Search for the cell housing the specified text and yield its [x, y] center coordinate. 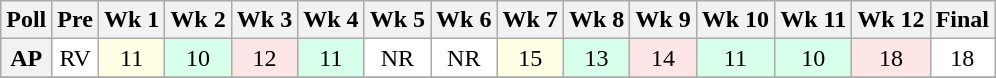
Final [962, 20]
Wk 11 [814, 20]
14 [663, 58]
12 [264, 58]
Poll [26, 20]
Pre [76, 20]
Wk 4 [331, 20]
Wk 12 [891, 20]
Wk 2 [198, 20]
Wk 1 [131, 20]
Wk 3 [264, 20]
Wk 6 [464, 20]
Wk 7 [530, 20]
Wk 10 [735, 20]
Wk 5 [397, 20]
AP [26, 58]
13 [596, 58]
15 [530, 58]
Wk 9 [663, 20]
Wk 8 [596, 20]
RV [76, 58]
